Extract the (X, Y) coordinate from the center of the cell holding the provided text.  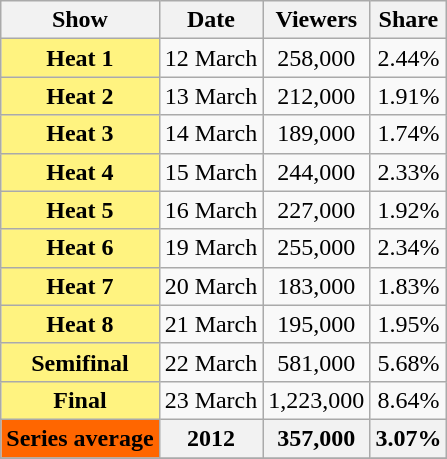
195,000 (316, 324)
183,000 (316, 286)
13 March (211, 96)
Date (211, 20)
1.83% (408, 286)
Heat 4 (80, 172)
212,000 (316, 96)
189,000 (316, 134)
258,000 (316, 58)
2012 (211, 438)
Show (80, 20)
23 March (211, 400)
3.07% (408, 438)
Heat 2 (80, 96)
357,000 (316, 438)
8.64% (408, 400)
2.33% (408, 172)
19 March (211, 248)
Heat 3 (80, 134)
Semifinal (80, 362)
Heat 7 (80, 286)
22 March (211, 362)
12 March (211, 58)
Final (80, 400)
1.95% (408, 324)
Heat 5 (80, 210)
Viewers (316, 20)
1,223,000 (316, 400)
Share (408, 20)
Heat 6 (80, 248)
5.68% (408, 362)
20 March (211, 286)
2.34% (408, 248)
16 March (211, 210)
14 March (211, 134)
227,000 (316, 210)
21 March (211, 324)
2.44% (408, 58)
Heat 1 (80, 58)
581,000 (316, 362)
Series average (80, 438)
1.74% (408, 134)
Heat 8 (80, 324)
244,000 (316, 172)
1.91% (408, 96)
255,000 (316, 248)
15 March (211, 172)
1.92% (408, 210)
